Return the [X, Y] coordinate for the center point of the cell that contains the specified text.  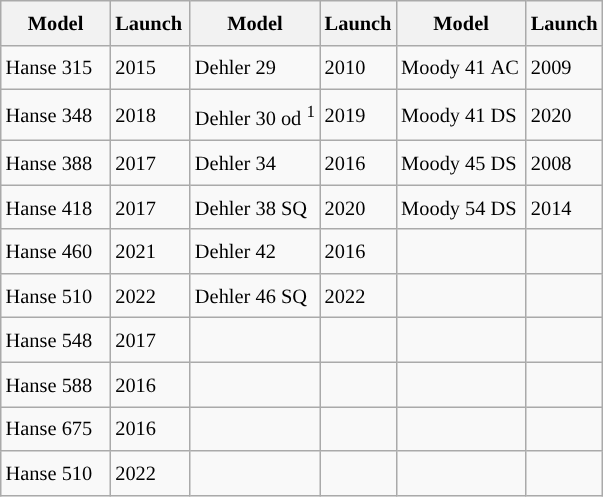
2018 [150, 114]
2008 [564, 162]
Hanse 315 [56, 67]
Hanse 548 [56, 340]
Hanse 460 [56, 251]
Hanse 418 [56, 207]
2019 [358, 114]
Hanse 348 [56, 114]
2010 [358, 67]
2009 [564, 67]
Dehler 29 [255, 67]
Dehler 38 SQ [255, 207]
Dehler 42 [255, 251]
Moody 54 DS [461, 207]
Dehler 30 od 1 [255, 114]
Hanse 675 [56, 428]
Dehler 46 SQ [255, 295]
2014 [564, 207]
Dehler 34 [255, 162]
Moody 45 DS [461, 162]
2021 [150, 251]
Hanse 588 [56, 384]
Moody 41 DS [461, 114]
Moody 41 AC [461, 67]
2015 [150, 67]
Hanse 388 [56, 162]
